Detect which cell encompasses the target text, then output its [X, Y] center coordinate. 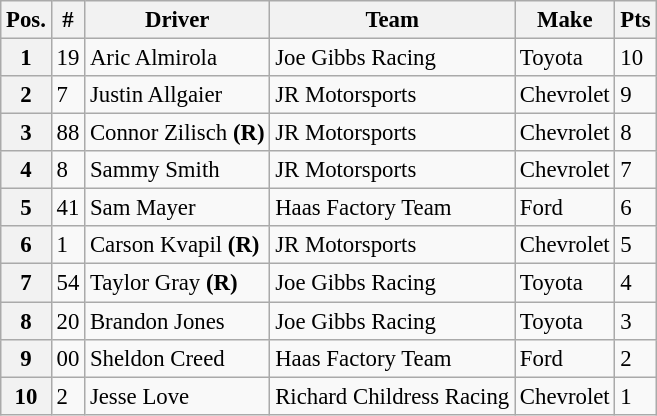
Pos. [26, 20]
20 [68, 321]
Justin Allgaier [178, 95]
# [68, 20]
Connor Zilisch (R) [178, 133]
Make [565, 20]
Aric Almirola [178, 58]
Sheldon Creed [178, 358]
Sam Mayer [178, 208]
Carson Kvapil (R) [178, 245]
Richard Childress Racing [392, 396]
Sammy Smith [178, 170]
19 [68, 58]
Taylor Gray (R) [178, 283]
Brandon Jones [178, 321]
Team [392, 20]
Driver [178, 20]
41 [68, 208]
54 [68, 283]
Jesse Love [178, 396]
Pts [636, 20]
00 [68, 358]
88 [68, 133]
